Capture the cell that displays the provided text and extract its (X, Y) central coordinate. 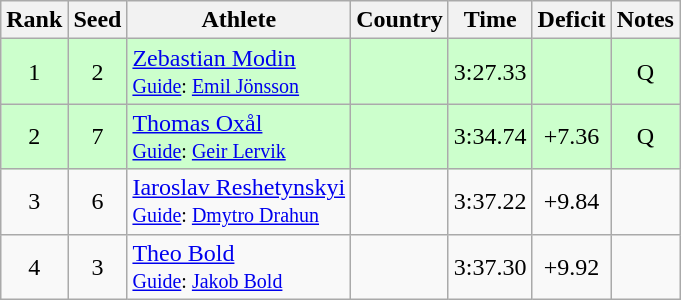
Seed (98, 20)
+7.36 (572, 136)
6 (98, 202)
3:27.33 (490, 72)
Country (400, 20)
Athlete (239, 20)
7 (98, 136)
Rank (34, 20)
4 (34, 266)
3:37.22 (490, 202)
Theo BoldGuide: Jakob Bold (239, 266)
Deficit (572, 20)
Thomas OxålGuide: Geir Lervik (239, 136)
Time (490, 20)
3:34.74 (490, 136)
Notes (645, 20)
+9.92 (572, 266)
1 (34, 72)
+9.84 (572, 202)
3:37.30 (490, 266)
Iaroslav ReshetynskyiGuide: Dmytro Drahun (239, 202)
Zebastian ModinGuide: Emil Jönsson (239, 72)
